Scan for the cell matching the given text and deliver its (x, y) coordinate at center. 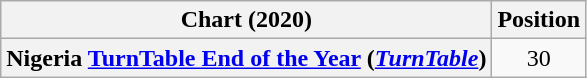
30 (539, 58)
Position (539, 20)
Nigeria TurnTable End of the Year (TurnTable) (246, 58)
Chart (2020) (246, 20)
